From the cell containing the given text, extract its center point as (X, Y) coordinate. 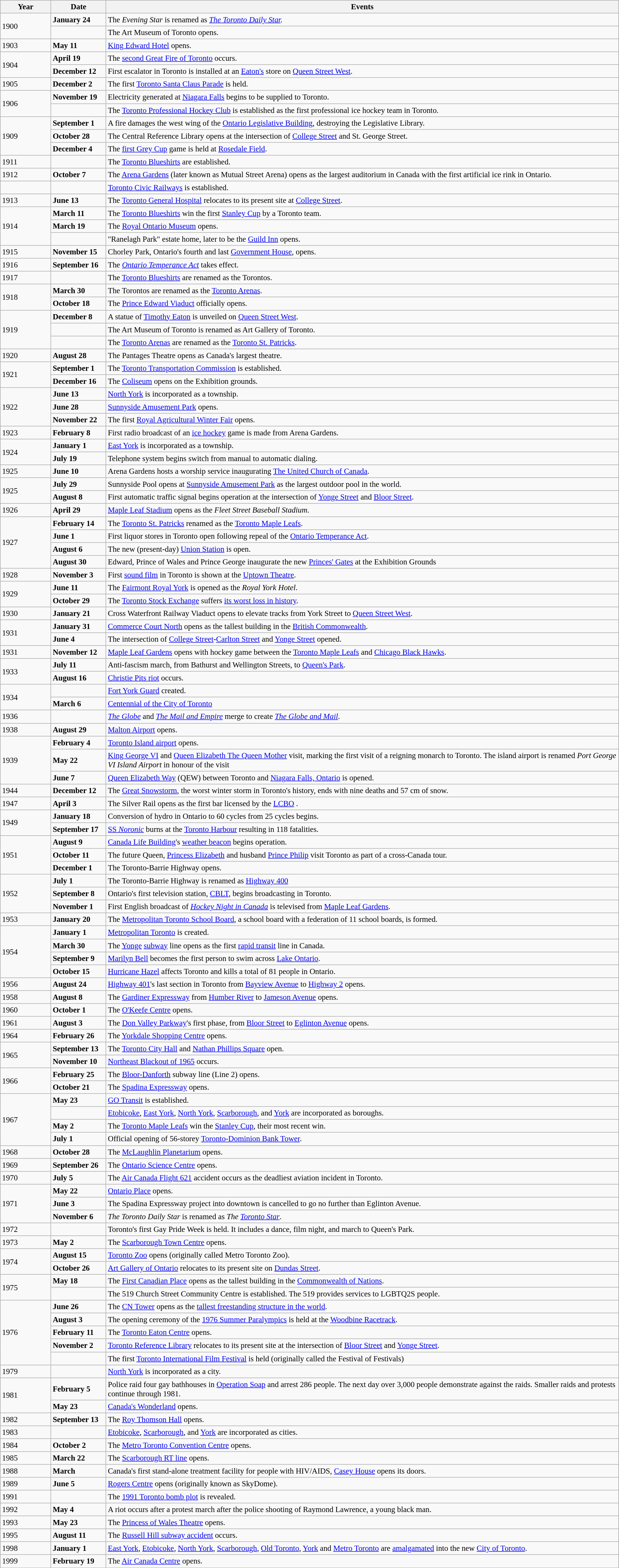
1947 (25, 803)
1992 (25, 1510)
First escalator in Toronto is installed at an Eaton's store on Queen Street West. (362, 71)
1984 (25, 1445)
October 26 (78, 1268)
The Toronto Eaton Centre opens. (362, 1332)
First liquor stores in Toronto open following repeal of the Ontario Temperance Act. (362, 536)
The Yorkdale Shopping Centre opens. (362, 1036)
March 6 (78, 704)
June 5 (78, 1484)
The Central Reference Library opens at the intersection of College Street and St. George Street. (362, 136)
The Toronto City Hall and Nathan Phillips Square open. (362, 1049)
1909 (25, 136)
The First Canadian Place opens as the tallest building in the Commonwealth of Nations. (362, 1281)
The first Grey Cup game is held at Rosedale Field. (362, 149)
1906 (25, 104)
January 31 (78, 626)
November 2 (78, 1346)
September 8 (78, 894)
The intersection of College Street-Carlton Street and Yonge Street opened. (362, 639)
1979 (25, 1371)
February 14 (78, 523)
March 19 (78, 226)
November 22 (78, 420)
February 26 (78, 1036)
March 11 (78, 213)
The Air Canada Flight 621 accident occurs as the deadliest aviation incident in Toronto. (362, 1178)
August 24 (78, 984)
1911 (25, 162)
1953 (25, 920)
June 1 (78, 536)
December 2 (78, 84)
The Torontos are renamed as the Toronto Arenas. (362, 291)
1954 (25, 952)
1903 (25, 46)
Toronto's first Gay Pride Week is held. It includes a dance, film night, and march to Queen's Park. (362, 1229)
Canada Life Building's weather beacon begins operation. (362, 842)
Northeast Blackout of 1965 occurs. (362, 1062)
The Toronto St. Patricks renamed as the Toronto Maple Leafs. (362, 523)
Centennial of the City of Toronto (362, 704)
1917 (25, 278)
1920 (25, 355)
Cross Waterfront Railway Viaduct opens to elevate tracks from York Street to Queen Street West. (362, 614)
Hurricane Hazel affects Toronto and kills a total of 81 people in Ontario. (362, 971)
Conversion of hydro in Ontario to 60 cycles from 25 cycles begins. (362, 816)
November 3 (78, 575)
August 11 (78, 1535)
The Toronto Daily Star is renamed as The Toronto Star. (362, 1216)
1961 (25, 1023)
1900 (25, 26)
1965 (25, 1055)
September 26 (78, 1165)
The second Great Fire of Toronto occurs. (362, 58)
Canada's Wonderland opens. (362, 1406)
November 12 (78, 652)
December 16 (78, 381)
1983 (25, 1432)
Malton Airport opens. (362, 730)
1922 (25, 407)
Highway 401's last section in Toronto from Bayview Avenue to Highway 2 opens. (362, 984)
The Globe and The Mail and Empire merge to create The Globe and Mail. (362, 717)
The McLaughlin Planetarium opens. (362, 1152)
The Bloor-Danforth subway line (Line 2) opens. (362, 1075)
East York is incorporated as a township. (362, 446)
November 1 (78, 907)
Telephone system begins switch from manual to automatic dialing. (362, 459)
September 9 (78, 958)
The Pantages Theatre opens as Canada's largest theatre. (362, 355)
1939 (25, 760)
The Scarborough Town Centre opens. (362, 1242)
1976 (25, 1332)
1921 (25, 375)
Marilyn Bell becomes the first person to swim across Lake Ontario. (362, 958)
North York is incorporated as a township. (362, 394)
A riot occurs after a protest march after the police shooting of Raymond Lawrence, a young black man. (362, 1510)
Chorley Park, Ontario's fourth and last Government House, opens. (362, 252)
1919 (25, 330)
1998 (25, 1548)
The Roy Thomson Hall opens. (362, 1419)
The Metropolitan Toronto School Board, a school board with a federation of 11 school boards, is formed. (362, 920)
October 15 (78, 971)
August 30 (78, 562)
"Ranelagh Park" estate home, later to be the Guild Inn opens. (362, 239)
November 19 (78, 97)
August 28 (78, 355)
1928 (25, 575)
1956 (25, 984)
September 16 (78, 265)
February 25 (78, 1075)
1958 (25, 997)
The Toronto-Barrie Highway opens. (362, 868)
June 3 (78, 1204)
Commerce Court North opens as the tallest building in the British Commonwealth. (362, 626)
August 15 (78, 1255)
1949 (25, 823)
February 19 (78, 1561)
August 6 (78, 549)
The future Queen, Princess Elizabeth and husband Prince Philip visit Toronto as part of a cross-Canada tour. (362, 855)
November 15 (78, 252)
1968 (25, 1152)
The CN Tower opens as the tallest freestanding structure in the world. (362, 1307)
1918 (25, 297)
1912 (25, 175)
1924 (25, 452)
The O'Keefe Centre opens. (362, 1010)
The Arena Gardens (later known as Mutual Street Arena) opens as the largest auditorium in Canada with the first artificial ice rink in Ontario. (362, 175)
Toronto Zoo opens (originally called Metro Toronto Zoo). (362, 1255)
January 18 (78, 816)
The Toronto-Barrie Highway is renamed as Highway 400 (362, 881)
1973 (25, 1242)
The new (present-day) Union Station is open. (362, 549)
June 28 (78, 407)
October 21 (78, 1087)
December 4 (78, 149)
June 7 (78, 778)
March (78, 1471)
The first Royal Agricultural Winter Fair opens. (362, 420)
The opening ceremony of the 1976 Summer Paralympics is held at the Woodbine Racetrack. (362, 1320)
June 11 (78, 588)
SS Noronic burns at the Toronto Harbour resulting in 118 fatalities. (362, 829)
Anti-fascism march, from Bathurst and Wellington Streets, to Queen's Park. (362, 665)
The Princess of Wales Theatre opens. (362, 1523)
1951 (25, 855)
1982 (25, 1419)
The Yonge subway line opens as the first rapid transit line in Canada. (362, 946)
February 11 (78, 1332)
GO Transit is established. (362, 1100)
1970 (25, 1178)
First English broadcast of Hockey Night in Canada is televised from Maple Leaf Gardens. (362, 907)
May 4 (78, 1510)
1923 (25, 433)
August 16 (78, 678)
The Evening Star is renamed as The Toronto Daily Star. (362, 20)
The Russell Hill subway accident occurs. (362, 1535)
1930 (25, 614)
1981 (25, 1395)
Fort York Guard created. (362, 691)
Maple Leaf Stadium opens as the Fleet Street Baseball Stadium. (362, 510)
1989 (25, 1484)
1913 (25, 201)
January 24 (78, 20)
1944 (25, 791)
1967 (25, 1120)
August 9 (78, 842)
July 5 (78, 1178)
July 19 (78, 459)
The Spadina Expressway project into downtown is cancelled to go no further than Eglinton Avenue. (362, 1204)
May 11 (78, 46)
The Toronto Transportation Commission is established. (362, 368)
Queen Elizabeth Way (QEW) between Toronto and Niagara Falls, Ontario is opened. (362, 778)
1905 (25, 84)
East York, Etobicoke, North York, Scarborough, Old Toronto, York and Metro Toronto are amalgamated into the new City of Toronto. (362, 1548)
October 2 (78, 1445)
1914 (25, 226)
October 11 (78, 855)
January 20 (78, 920)
September 17 (78, 829)
The Toronto Arenas are renamed as the Toronto St. Patricks. (362, 342)
The Spadina Expressway opens. (362, 1087)
First radio broadcast of an ice hockey game is made from Arena Gardens. (362, 433)
June 10 (78, 471)
The first Toronto International Film Festival is held (originally called the Festival of Festivals) (362, 1359)
1915 (25, 252)
August 29 (78, 730)
The 519 Church Street Community Centre is established. The 519 provides services to LGBTQ2S people. (362, 1294)
First automatic traffic signal begins operation at the intersection of Yonge Street and Bloor Street. (362, 497)
February 8 (78, 433)
1929 (25, 594)
1916 (25, 265)
The Toronto Stock Exchange suffers its worst loss in history. (362, 600)
Edward, Prince of Wales and Prince George inaugurate the new Princes' Gates at the Exhibition Grounds (362, 562)
Ontario Place opens. (362, 1191)
The Toronto General Hospital relocates to its present site at College Street. (362, 201)
The Toronto Blueshirts win the first Stanley Cup by a Toronto team. (362, 213)
The Art Museum of Toronto is renamed as Art Gallery of Toronto. (362, 330)
October 18 (78, 304)
June 26 (78, 1307)
December 8 (78, 317)
Toronto Civic Railways is established. (362, 187)
March 22 (78, 1458)
A fire damages the west wing of the Ontario Legislative Building, destroying the Legislative Library. (362, 123)
April 19 (78, 58)
1933 (25, 672)
1975 (25, 1287)
1971 (25, 1204)
The Coliseum opens on the Exhibition grounds. (362, 381)
October 29 (78, 600)
February 5 (78, 1389)
The Don Valley Parkway's first phase, from Bloor Street to Eglinton Avenue opens. (362, 1023)
January 21 (78, 614)
First sound film in Toronto is shown at the Uptown Theatre. (362, 575)
The Toronto Maple Leafs win the Stanley Cup, their most recent win. (362, 1126)
Canada's first stand-alone treatment facility for people with HIV/AIDS, Casey House opens its doors. (362, 1471)
The Ontario Science Centre opens. (362, 1165)
The Air Canada Centre opens. (362, 1561)
April 3 (78, 803)
July 29 (78, 484)
Metropolitan Toronto is created. (362, 932)
Etobicoke, East York, North York, Scarborough, and York are incorporated as boroughs. (362, 1113)
1969 (25, 1165)
Electricity generated at Niagara Falls begins to be supplied to Toronto. (362, 97)
The first Toronto Santa Claus Parade is held. (362, 84)
Art Gallery of Ontario relocates to its present site on Dundas Street. (362, 1268)
April 29 (78, 510)
1938 (25, 730)
The Art Museum of Toronto opens. (362, 33)
1993 (25, 1523)
1974 (25, 1261)
October 7 (78, 175)
1960 (25, 1010)
1966 (25, 1081)
1995 (25, 1535)
November 6 (78, 1216)
The Toronto Blueshirts are established. (362, 162)
1999 (25, 1561)
Rogers Centre opens (originally known as SkyDome). (362, 1484)
The Fairmont Royal York is opened as the Royal York Hotel. (362, 588)
1952 (25, 894)
Events (362, 7)
1904 (25, 65)
Ontario's first television station, CBLT, begins broadcasting in Toronto. (362, 894)
The Gardiner Expressway from Humber River to Jameson Avenue opens. (362, 997)
Date (78, 7)
November 10 (78, 1062)
June 4 (78, 639)
The Great Snowstorm, the worst winter storm in Toronto's history, ends with nine deaths and 57 cm of snow. (362, 791)
The Scarborough RT line opens. (362, 1458)
Arena Gardens hosts a worship service inaugurating The United Church of Canada. (362, 471)
The Prince Edward Viaduct officially opens. (362, 304)
The 1991 Toronto bomb plot is revealed. (362, 1497)
October 1 (78, 1010)
1991 (25, 1497)
May 18 (78, 1281)
February 4 (78, 743)
1936 (25, 717)
Year (25, 7)
Official opening of 56-storey Toronto-Dominion Bank Tower. (362, 1139)
1926 (25, 510)
1934 (25, 697)
1927 (25, 542)
North York is incorporated as a city. (362, 1371)
July 11 (78, 665)
December 1 (78, 868)
Toronto Island airport opens. (362, 743)
The Silver Rail opens as the first bar licensed by the LCBO . (362, 803)
Toronto Reference Library relocates to its present site at the intersection of Bloor Street and Yonge Street. (362, 1346)
Christie Pits riot occurs. (362, 678)
King Edward Hotel opens. (362, 46)
The Ontario Temperance Act takes effect. (362, 265)
1972 (25, 1229)
1988 (25, 1471)
The Toronto Blueshirts are renamed as the Torontos. (362, 278)
Sunnyside Amusement Park opens. (362, 407)
A statue of Timothy Eaton is unveiled on Queen Street West. (362, 317)
The Royal Ontario Museum opens. (362, 226)
1985 (25, 1458)
The Metro Toronto Convention Centre opens. (362, 1445)
Etobicoke, Scarborough, and York are incorporated as cities. (362, 1432)
1964 (25, 1036)
Sunnyside Pool opens at Sunnyside Amusement Park as the largest outdoor pool in the world. (362, 484)
Maple Leaf Gardens opens with hockey game between the Toronto Maple Leafs and Chicago Black Hawks. (362, 652)
The Toronto Professional Hockey Club is established as the first professional ice hockey team in Toronto. (362, 110)
